Search for the cell housing the specified text and yield its (X, Y) center coordinate. 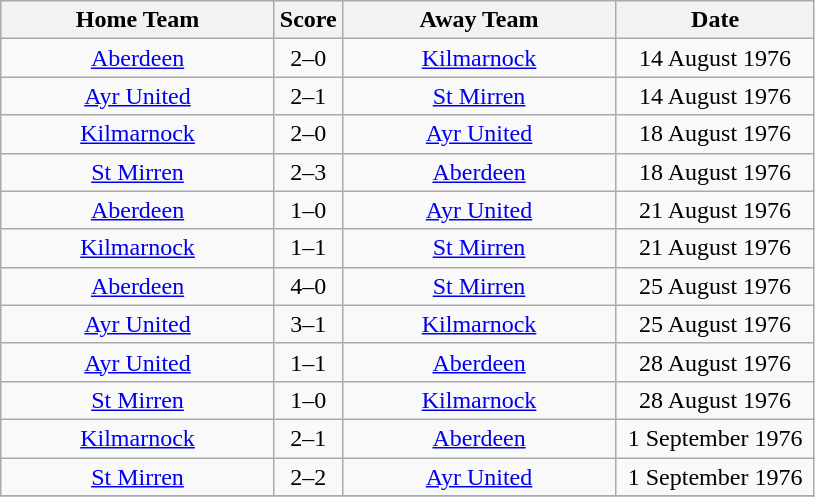
Away Team (479, 20)
Score (308, 20)
3–1 (308, 324)
2–3 (308, 172)
Home Team (138, 20)
4–0 (308, 286)
Date (716, 20)
2–2 (308, 477)
